Identify which cell holds the provided text, then report its (x, y) central coordinate. 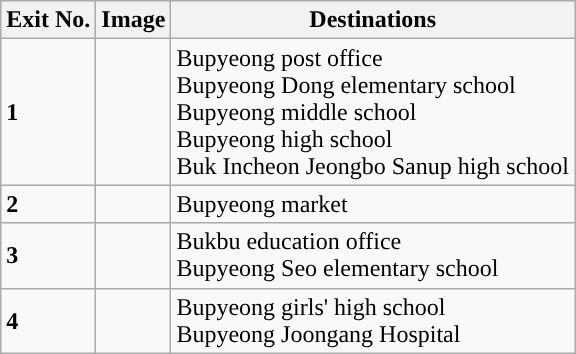
Bupyeong girls' high schoolBupyeong Joongang Hospital (373, 320)
2 (48, 204)
Bupyeong post officeBupyeong Dong elementary schoolBupyeong middle schoolBupyeong high schoolBuk Incheon Jeongbo Sanup high school (373, 112)
Bupyeong market (373, 204)
Exit No. (48, 20)
Destinations (373, 20)
Bukbu education officeBupyeong Seo elementary school (373, 256)
Image (134, 20)
1 (48, 112)
3 (48, 256)
4 (48, 320)
